Determine the [x, y] coordinate at the center of the cell enclosing the given text.  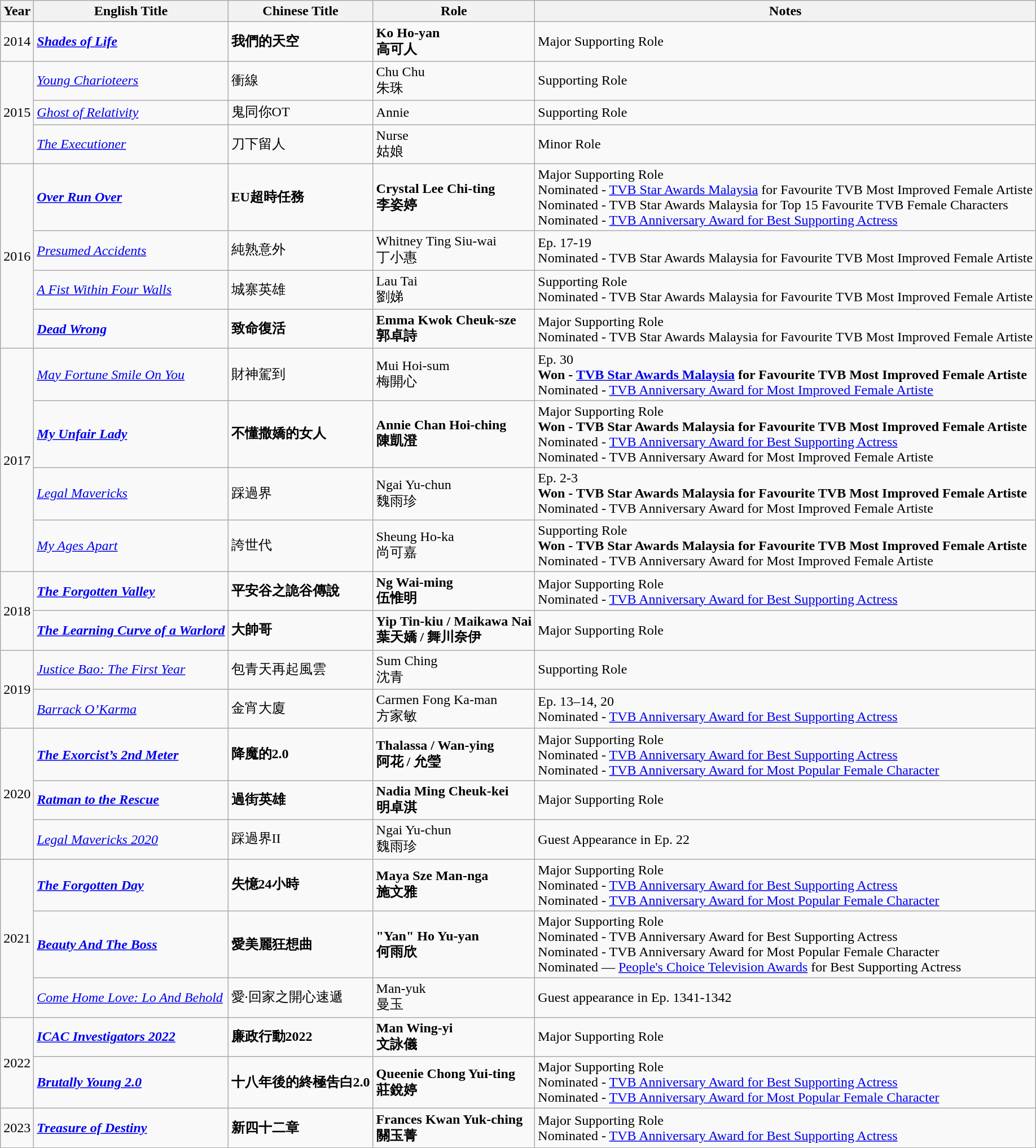
Ghost of Relativity [131, 113]
平安谷之詭谷傳說 [300, 591]
2017 [17, 460]
The Executioner [131, 144]
A Fist Within Four Walls [131, 290]
踩過界 [300, 494]
Nurse 姑娘 [454, 144]
Thalassa / Wan-ying 阿花 / 允瑩 [454, 754]
包青天再起風雲 [300, 670]
Ep. 17-19Nominated - TVB Star Awards Malaysia for Favourite TVB Most Improved Female Artiste [785, 250]
2019 [17, 689]
English Title [131, 11]
金宵大廈 [300, 709]
Dead Wrong [131, 329]
Presumed Accidents [131, 250]
Year [17, 11]
"Yan" Ho Yu-yan 何雨欣 [454, 944]
2023 [17, 1128]
Supporting RoleNominated - TVB Star Awards Malaysia for Favourite TVB Most Improved Female Artiste [785, 290]
財神駕到 [300, 375]
EU超時任務 [300, 197]
純熟意外 [300, 250]
Yip Tin-kiu / Maikawa Nai 葉天嬌 / 舞川奈伊 [454, 631]
降魔的2.0 [300, 754]
Crystal Lee Chi-ting 李姿婷 [454, 197]
失憶24小時 [300, 885]
Chu Chu 朱珠 [454, 81]
Chinese Title [300, 11]
Mui Hoi-sum 梅開心 [454, 375]
Justice Bao: The First Year [131, 670]
Man Wing-yi 文詠儀 [454, 1037]
Annie [454, 113]
過街英雄 [300, 800]
The Exorcist’s 2nd Meter [131, 754]
衝線 [300, 81]
Sum Ching 沈青 [454, 670]
我們的天空 [300, 42]
愛·回家之開心速遞 [300, 998]
新四十二章 [300, 1128]
誇世代 [300, 546]
Lau Tai 劉娣 [454, 290]
2020 [17, 793]
Whitney Ting Siu-wai 丁小惠 [454, 250]
刀下留人 [300, 144]
Nadia Ming Cheuk-kei 明卓淇 [454, 800]
Ng Wai-ming 伍惟明 [454, 591]
2016 [17, 256]
2018 [17, 610]
Treasure of Destiny [131, 1128]
踩過界II [300, 839]
My Unfair Lady [131, 434]
Major Supporting RoleNominated - TVB Anniversary Award for Best Supporting Actress [785, 591]
Major Supporting RoleNominated - TVB Star Awards Malaysia for Favourite TVB Most Improved Female Artiste [785, 329]
The Forgotten Valley [131, 591]
Ko Ho-yan 高可人 [454, 42]
Man-yuk 曼玉 [454, 998]
城寨英雄 [300, 290]
Beauty And The Boss [131, 944]
Barrack O’Karma [131, 709]
Young Charioteers [131, 81]
Legal Mavericks [131, 494]
May Fortune Smile On You [131, 375]
The Forgotten Day [131, 885]
Emma Kwok Cheuk-sze 郭卓詩 [454, 329]
Ep. 13–14, 20Nominated - TVB Anniversary Award for Best Supporting Actress [785, 709]
Shades of Life [131, 42]
Ratman to the Rescue [131, 800]
Legal Mavericks 2020 [131, 839]
大帥哥 [300, 631]
廉政行動2022 [300, 1037]
My Ages Apart [131, 546]
Carmen Fong Ka-man 方家敏 [454, 709]
Brutally Young 2.0 [131, 1083]
致命復活 [300, 329]
2021 [17, 938]
2014 [17, 42]
Guest Appearance in Ep. 22 [785, 839]
Queenie Chong Yui-ting 莊銳婷 [454, 1083]
Over Run Over [131, 197]
ICAC Investigators 2022 [131, 1037]
Minor Role [785, 144]
Sheung Ho-ka 尚可嘉 [454, 546]
Frances Kwan Yuk-ching 關玉菁 [454, 1128]
不懂撒嬌的女人 [300, 434]
Annie Chan Hoi-ching 陳凱澄 [454, 434]
Guest appearance in Ep. 1341-1342 [785, 998]
Maya Sze Man-nga 施文雅 [454, 885]
Major Supporting Role Nominated - TVB Anniversary Award for Best Supporting Actress [785, 1128]
The Learning Curve of a Warlord [131, 631]
Notes [785, 11]
十八年後的終極吿白2.0 [300, 1083]
愛美麗狂想曲 [300, 944]
2022 [17, 1063]
鬼同你OT [300, 113]
Role [454, 11]
Come Home Love: Lo And Behold [131, 998]
2015 [17, 112]
